Locate the cell with the specified text and output its (x, y) center coordinate. 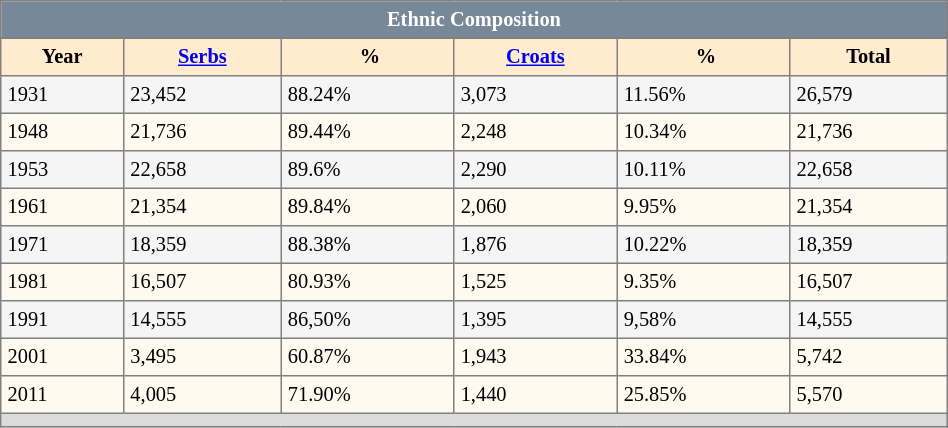
89.84% (368, 207)
1971 (62, 245)
3,495 (202, 357)
2,290 (536, 170)
1,943 (536, 357)
10.11% (704, 170)
3,073 (536, 95)
1931 (62, 95)
89.44% (368, 132)
Ethnic Composition (474, 20)
10.34% (704, 132)
71.90% (368, 395)
Year (62, 57)
25.85% (704, 395)
2,248 (536, 132)
33.84% (704, 357)
1948 (62, 132)
2011 (62, 395)
Croats (536, 57)
10.22% (704, 245)
Serbs (202, 57)
9.35% (704, 282)
1,395 (536, 320)
88.24% (368, 95)
1961 (62, 207)
1991 (62, 320)
2001 (62, 357)
1,440 (536, 395)
1,876 (536, 245)
86,50% (368, 320)
5,742 (869, 357)
1,525 (536, 282)
1953 (62, 170)
5,570 (869, 395)
2,060 (536, 207)
60.87% (368, 357)
9.95% (704, 207)
23,452 (202, 95)
Total (869, 57)
26,579 (869, 95)
89.6% (368, 170)
11.56% (704, 95)
80.93% (368, 282)
9,58% (704, 320)
4,005 (202, 395)
1981 (62, 282)
88.38% (368, 245)
